From the cell containing the given text, extract its center point as [X, Y] coordinate. 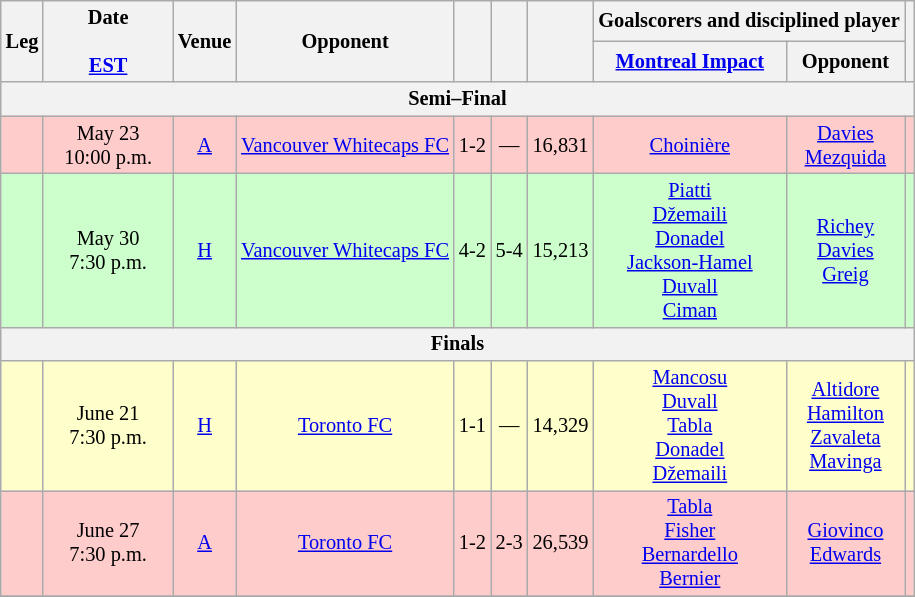
Tabla Fisher Bernardello Bernier [690, 543]
2-3 [510, 543]
Montreal Impact [690, 62]
4-2 [472, 250]
Goalscorers and disciplined player [748, 20]
15,213 [561, 250]
May 2310:00 p.m. [108, 145]
DateEST [108, 41]
Choinière [690, 145]
26,539 [561, 543]
Giovinco Edwards [845, 543]
Semi–Final [458, 99]
Venue [204, 41]
Mancosu Duvall Tabla Donadel Džemaili [690, 426]
16,831 [561, 145]
Finals [458, 344]
14,329 [561, 426]
Davies Mezquida [845, 145]
Altidore Hamilton Zavaleta Mavinga [845, 426]
June 217:30 p.m. [108, 426]
May 307:30 p.m. [108, 250]
1-1 [472, 426]
Richey Davies Greig [845, 250]
5-4 [510, 250]
Piatti Džemaili Donadel Jackson-Hamel Duvall Ciman [690, 250]
Leg [22, 41]
June 277:30 p.m. [108, 543]
